Capture the cell that displays the provided text and extract its [x, y] central coordinate. 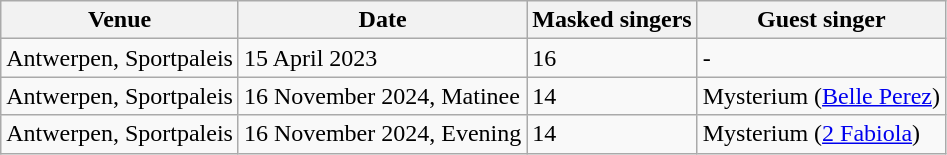
Mysterium (Belle Perez) [821, 96]
16 November 2024, Matinee [382, 96]
Guest singer [821, 20]
15 April 2023 [382, 58]
Venue [120, 20]
- [821, 58]
Mysterium (2 Fabiola) [821, 134]
16 November 2024, Evening [382, 134]
Date [382, 20]
Masked singers [612, 20]
16 [612, 58]
